Determine the [X, Y] coordinate at the center of the cell enclosing the given text.  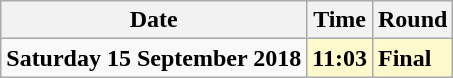
Time [340, 20]
Round [412, 20]
Saturday 15 September 2018 [154, 58]
11:03 [340, 58]
Date [154, 20]
Final [412, 58]
